Pinpoint the cell where the given text exists, returning its [X, Y] midpoint coordinate. 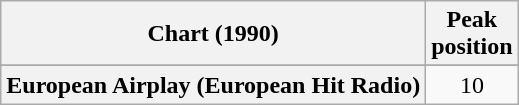
European Airplay (European Hit Radio) [214, 85]
10 [472, 85]
Chart (1990) [214, 34]
Peakposition [472, 34]
